Find where the given text appears and provide that cell's center as [X, Y] coordinate. 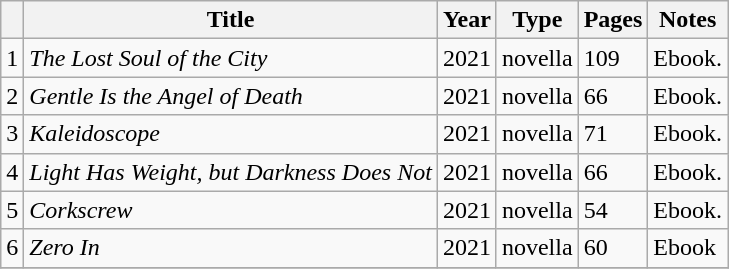
3 [12, 134]
4 [12, 172]
Notes [688, 20]
2 [12, 96]
Zero In [231, 248]
The Lost Soul of the City [231, 58]
Year [466, 20]
54 [613, 210]
Pages [613, 20]
109 [613, 58]
Ebook [688, 248]
Title [231, 20]
6 [12, 248]
Type [537, 20]
71 [613, 134]
5 [12, 210]
Kaleidoscope [231, 134]
Gentle Is the Angel of Death [231, 96]
60 [613, 248]
Light Has Weight, but Darkness Does Not [231, 172]
1 [12, 58]
Corkscrew [231, 210]
